From the cell containing the given text, extract its center point as [X, Y] coordinate. 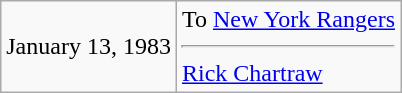
To New York RangersRick Chartraw [288, 47]
January 13, 1983 [89, 47]
